Extract the (x, y) coordinate from the center of the cell holding the provided text.  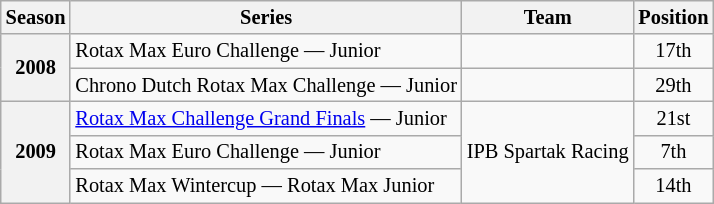
2008 (36, 68)
Rotax Max Wintercup — Rotax Max Junior (266, 186)
14th (673, 186)
29th (673, 85)
Position (673, 17)
Season (36, 17)
21st (673, 118)
7th (673, 152)
Team (548, 17)
17th (673, 51)
2009 (36, 152)
IPB Spartak Racing (548, 152)
Chrono Dutch Rotax Max Challenge — Junior (266, 85)
Rotax Max Challenge Grand Finals — Junior (266, 118)
Series (266, 17)
